Return the (X, Y) coordinate for the center point of the cell that contains the specified text.  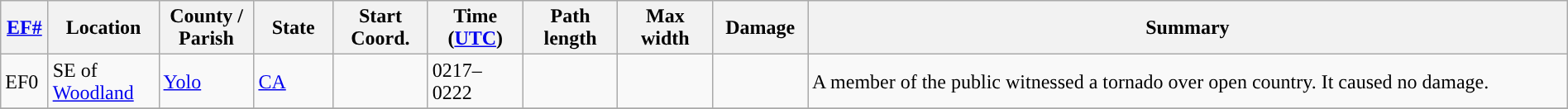
A member of the public witnessed a tornado over open country. It caused no damage. (1188, 81)
EF# (25, 28)
Time (UTC) (475, 28)
0217–0222 (475, 81)
CA (294, 81)
Yolo (207, 81)
Location (103, 28)
Damage (761, 28)
County / Parish (207, 28)
Path length (571, 28)
Max width (665, 28)
Start Coord. (380, 28)
State (294, 28)
Summary (1188, 28)
SE of Woodland (103, 81)
EF0 (25, 81)
